Output the [x, y] coordinate of the center of the cell containing the given text.  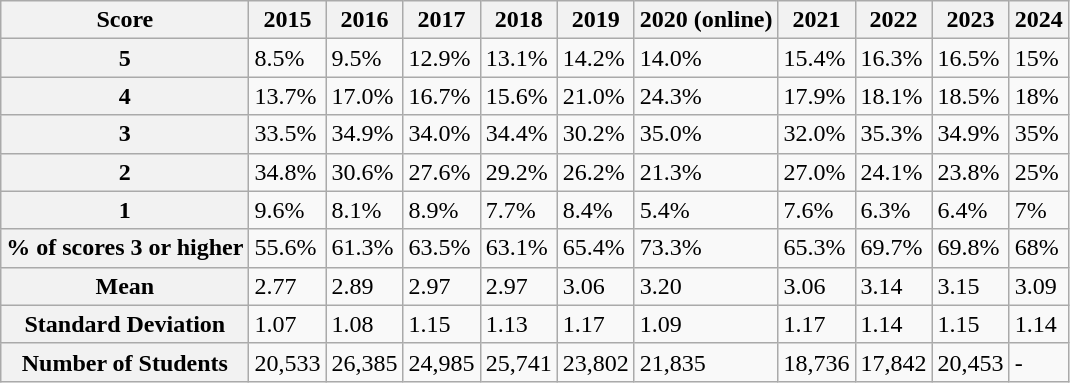
15% [1038, 58]
2015 [288, 20]
8.5% [288, 58]
18.5% [970, 96]
34.4% [518, 134]
55.6% [288, 248]
2022 [894, 20]
- [1038, 362]
16.3% [894, 58]
35.3% [894, 134]
33.5% [288, 134]
16.5% [970, 58]
2018 [518, 20]
3.09 [1038, 286]
3.20 [706, 286]
3 [125, 134]
69.7% [894, 248]
8.9% [442, 210]
15.6% [518, 96]
20,453 [970, 362]
17.9% [816, 96]
65.4% [596, 248]
20,533 [288, 362]
5 [125, 58]
69.8% [970, 248]
30.6% [364, 172]
14.2% [596, 58]
18.1% [894, 96]
2023 [970, 20]
9.5% [364, 58]
21.0% [596, 96]
4 [125, 96]
12.9% [442, 58]
Mean [125, 286]
8.1% [364, 210]
7.7% [518, 210]
27.6% [442, 172]
2.89 [364, 286]
1.09 [706, 324]
23.8% [970, 172]
Score [125, 20]
9.6% [288, 210]
3.15 [970, 286]
2024 [1038, 20]
30.2% [596, 134]
25,741 [518, 362]
68% [1038, 248]
1.13 [518, 324]
13.7% [288, 96]
16.7% [442, 96]
25% [1038, 172]
61.3% [364, 248]
1.07 [288, 324]
35% [1038, 134]
6.4% [970, 210]
24.1% [894, 172]
34.0% [442, 134]
29.2% [518, 172]
6.3% [894, 210]
7% [1038, 210]
26,385 [364, 362]
Standard Deviation [125, 324]
21,835 [706, 362]
21.3% [706, 172]
2021 [816, 20]
8.4% [596, 210]
17,842 [894, 362]
14.0% [706, 58]
2016 [364, 20]
7.6% [816, 210]
% of scores 3 or higher [125, 248]
3.14 [894, 286]
2.77 [288, 286]
2020 (online) [706, 20]
5.4% [706, 210]
1 [125, 210]
18% [1038, 96]
2017 [442, 20]
35.0% [706, 134]
1.08 [364, 324]
32.0% [816, 134]
23,802 [596, 362]
63.1% [518, 248]
18,736 [816, 362]
65.3% [816, 248]
13.1% [518, 58]
26.2% [596, 172]
15.4% [816, 58]
Number of Students [125, 362]
63.5% [442, 248]
34.8% [288, 172]
27.0% [816, 172]
24,985 [442, 362]
2 [125, 172]
17.0% [364, 96]
73.3% [706, 248]
24.3% [706, 96]
2019 [596, 20]
